Find where the given text appears and provide that cell's center as [X, Y] coordinate. 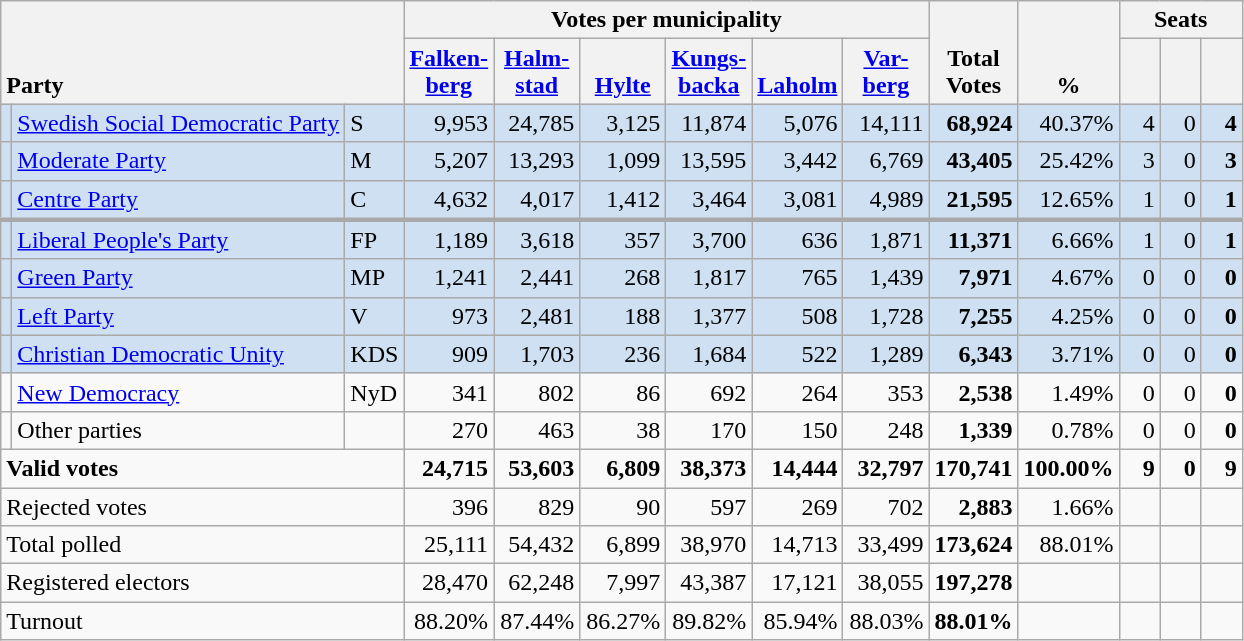
86 [623, 392]
6,899 [623, 545]
7,255 [974, 316]
236 [623, 354]
269 [798, 507]
Kungs- backa [709, 72]
C [374, 200]
14,444 [798, 468]
12.65% [1068, 200]
89.82% [709, 621]
3,442 [798, 161]
150 [798, 430]
Laholm [798, 72]
85.94% [798, 621]
11,874 [709, 123]
MP [374, 278]
Turnout [202, 621]
13,595 [709, 161]
Centre Party [178, 200]
1,339 [974, 430]
1,099 [623, 161]
Moderate Party [178, 161]
909 [449, 354]
1,189 [449, 240]
6,343 [974, 354]
38,970 [709, 545]
341 [449, 392]
765 [798, 278]
636 [798, 240]
38 [623, 430]
33,499 [886, 545]
357 [623, 240]
6,809 [623, 468]
90 [623, 507]
3,618 [537, 240]
508 [798, 316]
1.66% [1068, 507]
6.66% [1068, 240]
86.27% [623, 621]
1,871 [886, 240]
3.71% [1068, 354]
1,728 [886, 316]
43,387 [709, 583]
% [1068, 52]
Swedish Social Democratic Party [178, 123]
270 [449, 430]
Halm- stad [537, 72]
692 [709, 392]
87.44% [537, 621]
V [374, 316]
6,769 [886, 161]
Green Party [178, 278]
268 [623, 278]
24,785 [537, 123]
597 [709, 507]
264 [798, 392]
Christian Democratic Unity [178, 354]
100.00% [1068, 468]
9,953 [449, 123]
Seats [1180, 20]
14,713 [798, 545]
43,405 [974, 161]
188 [623, 316]
11,371 [974, 240]
Total polled [202, 545]
396 [449, 507]
1,817 [709, 278]
17,121 [798, 583]
173,624 [974, 545]
Total Votes [974, 52]
3,125 [623, 123]
38,373 [709, 468]
Liberal People's Party [178, 240]
170,741 [974, 468]
248 [886, 430]
Var- berg [886, 72]
Party [202, 52]
1,703 [537, 354]
Hylte [623, 72]
802 [537, 392]
2,481 [537, 316]
Other parties [178, 430]
Rejected votes [202, 507]
68,924 [974, 123]
829 [537, 507]
New Democracy [178, 392]
21,595 [974, 200]
1.49% [1068, 392]
Left Party [178, 316]
4,989 [886, 200]
25,111 [449, 545]
28,470 [449, 583]
54,432 [537, 545]
4,632 [449, 200]
2,883 [974, 507]
FP [374, 240]
4.25% [1068, 316]
702 [886, 507]
1,377 [709, 316]
3,081 [798, 200]
5,207 [449, 161]
7,997 [623, 583]
S [374, 123]
62,248 [537, 583]
1,241 [449, 278]
353 [886, 392]
3,700 [709, 240]
38,055 [886, 583]
KDS [374, 354]
Votes per municipality [666, 20]
1,439 [886, 278]
24,715 [449, 468]
88.20% [449, 621]
88.03% [886, 621]
3,464 [709, 200]
7,971 [974, 278]
463 [537, 430]
1,289 [886, 354]
2,538 [974, 392]
13,293 [537, 161]
4.67% [1068, 278]
973 [449, 316]
1,412 [623, 200]
32,797 [886, 468]
25.42% [1068, 161]
NyD [374, 392]
2,441 [537, 278]
14,111 [886, 123]
0.78% [1068, 430]
Registered electors [202, 583]
M [374, 161]
170 [709, 430]
Valid votes [202, 468]
5,076 [798, 123]
Falken- berg [449, 72]
522 [798, 354]
1,684 [709, 354]
197,278 [974, 583]
40.37% [1068, 123]
4,017 [537, 200]
53,603 [537, 468]
